Scan for the cell matching the given text and deliver its (X, Y) coordinate at center. 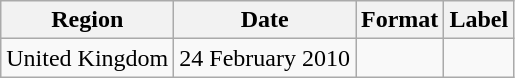
United Kingdom (88, 58)
Format (400, 20)
Date (265, 20)
Region (88, 20)
Label (479, 20)
24 February 2010 (265, 58)
